Determine the [X, Y] coordinate at the center of the cell enclosing the given text.  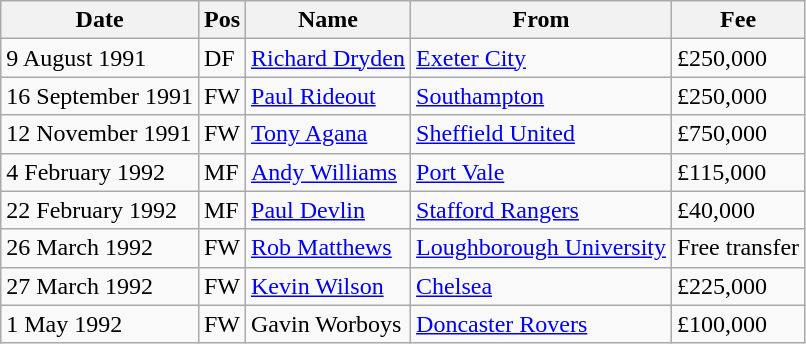
£100,000 [738, 324]
Port Vale [542, 172]
Paul Rideout [328, 96]
Pos [222, 20]
22 February 1992 [100, 210]
Free transfer [738, 248]
£40,000 [738, 210]
£115,000 [738, 172]
Doncaster Rovers [542, 324]
4 February 1992 [100, 172]
Southampton [542, 96]
Richard Dryden [328, 58]
9 August 1991 [100, 58]
Chelsea [542, 286]
Gavin Worboys [328, 324]
From [542, 20]
26 March 1992 [100, 248]
Loughborough University [542, 248]
Date [100, 20]
Tony Agana [328, 134]
Andy Williams [328, 172]
Sheffield United [542, 134]
Name [328, 20]
£225,000 [738, 286]
Kevin Wilson [328, 286]
Paul Devlin [328, 210]
Rob Matthews [328, 248]
Stafford Rangers [542, 210]
12 November 1991 [100, 134]
27 March 1992 [100, 286]
DF [222, 58]
1 May 1992 [100, 324]
Fee [738, 20]
Exeter City [542, 58]
16 September 1991 [100, 96]
£750,000 [738, 134]
